Locate the cell with the specified text and output its [X, Y] center coordinate. 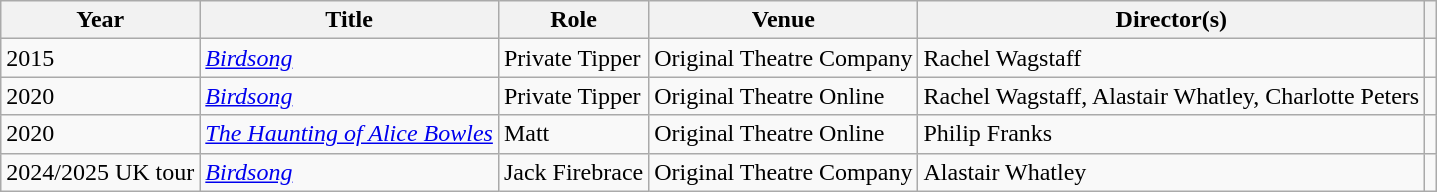
The Haunting of Alice Bowles [350, 134]
Title [350, 20]
Jack Firebrace [573, 172]
Year [100, 20]
2015 [100, 58]
Rachel Wagstaff [1172, 58]
Director(s) [1172, 20]
Alastair Whatley [1172, 172]
Venue [784, 20]
2024/2025 UK tour [100, 172]
Matt [573, 134]
Philip Franks [1172, 134]
Rachel Wagstaff, Alastair Whatley, Charlotte Peters [1172, 96]
Role [573, 20]
